Locate the cell with the specified text and output its [x, y] center coordinate. 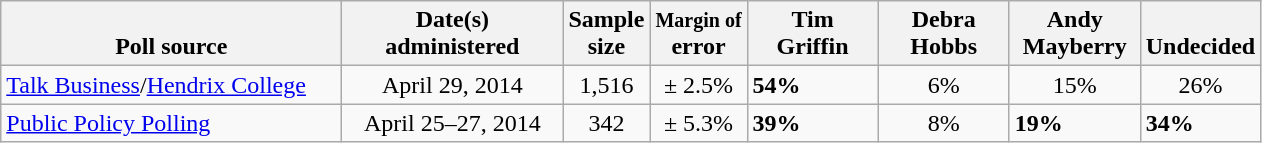
19% [1074, 123]
Undecided [1200, 34]
± 2.5% [698, 85]
54% [812, 85]
15% [1074, 85]
AndyMayberry [1074, 34]
342 [606, 123]
TimGriffin [812, 34]
39% [812, 123]
Talk Business/Hendrix College [172, 85]
Margin oferror [698, 34]
Poll source [172, 34]
1,516 [606, 85]
26% [1200, 85]
6% [944, 85]
April 25–27, 2014 [452, 123]
± 5.3% [698, 123]
April 29, 2014 [452, 85]
Public Policy Polling [172, 123]
Date(s)administered [452, 34]
Samplesize [606, 34]
34% [1200, 123]
8% [944, 123]
DebraHobbs [944, 34]
